Find where the given text appears and provide that cell's center as (x, y) coordinate. 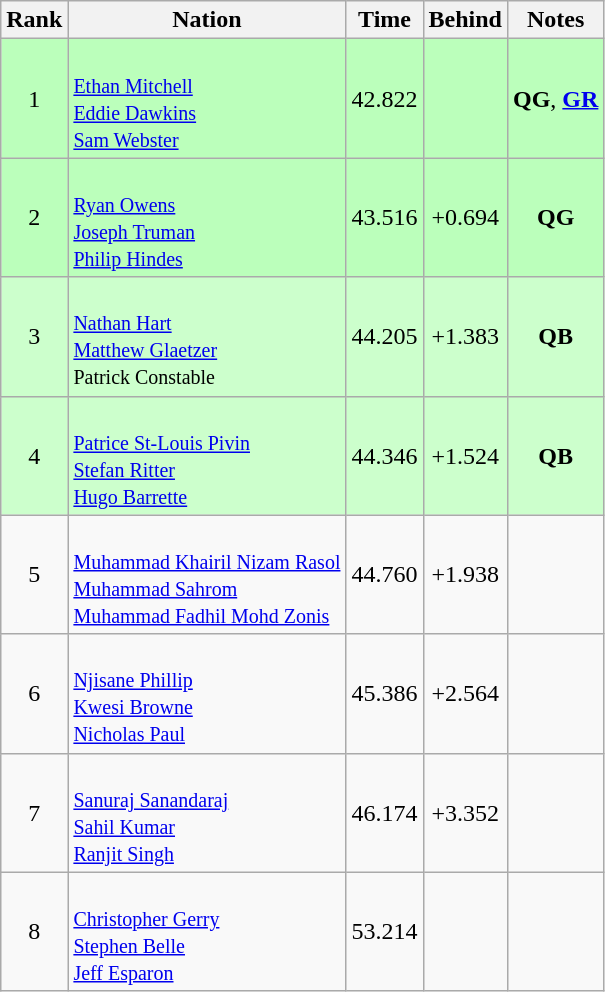
+3.352 (465, 812)
1 (34, 98)
Christopher GerryStephen BelleJeff Esparon (207, 932)
Patrice St-Louis PivinStefan RitterHugo Barrette (207, 456)
5 (34, 574)
46.174 (384, 812)
2 (34, 218)
+0.694 (465, 218)
+1.938 (465, 574)
QG (555, 218)
7 (34, 812)
Ryan OwensJoseph TrumanPhilip Hindes (207, 218)
8 (34, 932)
+1.383 (465, 336)
Notes (555, 20)
6 (34, 694)
Behind (465, 20)
4 (34, 456)
Nation (207, 20)
3 (34, 336)
44.205 (384, 336)
Muhammad Khairil Nizam RasolMuhammad SahromMuhammad Fadhil Mohd Zonis (207, 574)
44.346 (384, 456)
Time (384, 20)
44.760 (384, 574)
42.822 (384, 98)
Njisane PhillipKwesi BrowneNicholas Paul (207, 694)
45.386 (384, 694)
Nathan HartMatthew GlaetzerPatrick Constable (207, 336)
+2.564 (465, 694)
53.214 (384, 932)
Sanuraj SanandarajSahil KumarRanjit Singh (207, 812)
+1.524 (465, 456)
Ethan MitchellEddie DawkinsSam Webster (207, 98)
Rank (34, 20)
QG, GR (555, 98)
43.516 (384, 218)
